Determine the [X, Y] coordinate at the center of the cell enclosing the given text.  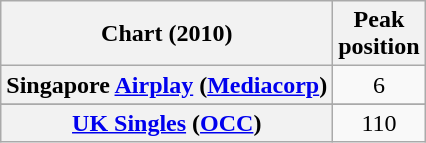
Chart (2010) [167, 34]
Singapore Airplay (Mediacorp) [167, 85]
110 [379, 123]
6 [379, 85]
Peakposition [379, 34]
UK Singles (OCC) [167, 123]
